Provide the (x, y) coordinate of the cell's center where the given text is located.  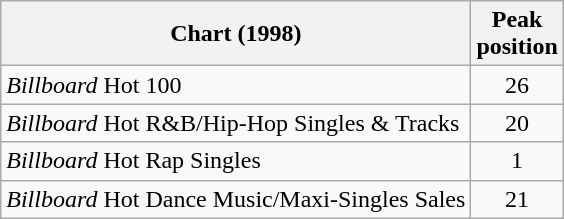
1 (517, 161)
Peakposition (517, 34)
20 (517, 123)
Billboard Hot R&B/Hip-Hop Singles & Tracks (236, 123)
Billboard Hot Dance Music/Maxi-Singles Sales (236, 199)
26 (517, 85)
Billboard Hot 100 (236, 85)
Chart (1998) (236, 34)
21 (517, 199)
Billboard Hot Rap Singles (236, 161)
